From the cell containing the given text, extract its center point as (X, Y) coordinate. 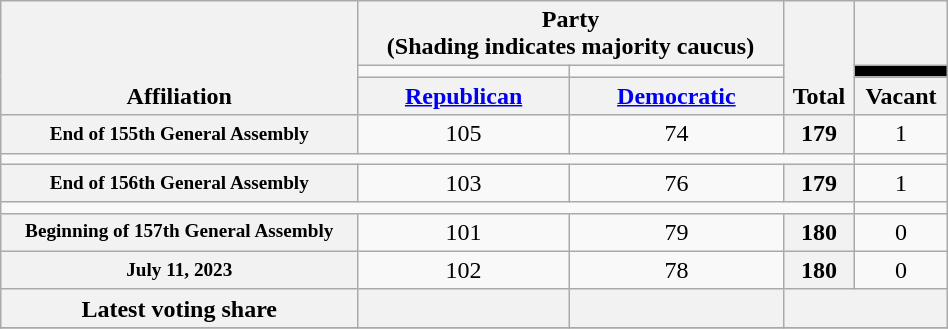
Affiliation (180, 58)
78 (676, 270)
Democratic (676, 96)
101 (464, 232)
July 11, 2023 (180, 270)
Beginning of 157th General Assembly (180, 232)
74 (676, 134)
76 (676, 183)
Vacant (901, 96)
Latest voting share (180, 308)
102 (464, 270)
79 (676, 232)
105 (464, 134)
End of 156th General Assembly (180, 183)
Party (Shading indicates majority caucus) (571, 34)
Total (818, 58)
End of 155th General Assembly (180, 134)
Republican (464, 96)
103 (464, 183)
